Determine the [x, y] coordinate at the center of the cell enclosing the given text.  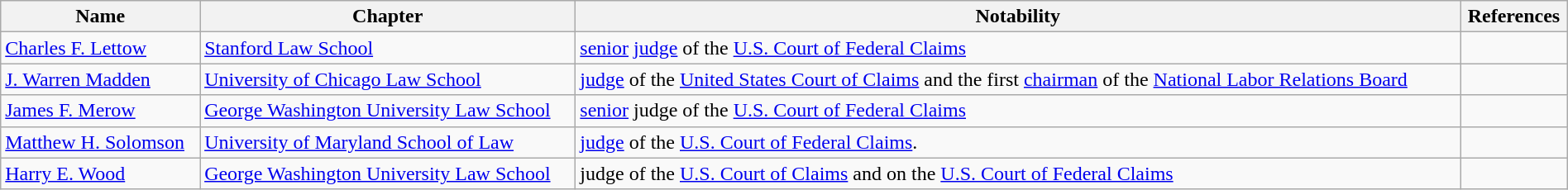
Name [101, 17]
judge of the United States Court of Claims and the first chairman of the National Labor Relations Board [1018, 79]
Harry E. Wood [101, 173]
judge of the U.S. Court of Claims and on the U.S. Court of Federal Claims [1018, 173]
University of Maryland School of Law [388, 142]
Notability [1018, 17]
J. Warren Madden [101, 79]
James F. Merow [101, 111]
Chapter [388, 17]
University of Chicago Law School [388, 79]
judge of the U.S. Court of Federal Claims. [1018, 142]
Charles F. Lettow [101, 48]
Stanford Law School [388, 48]
References [1514, 17]
Matthew H. Solomson [101, 142]
